Scan for the cell matching the given text and deliver its (X, Y) coordinate at center. 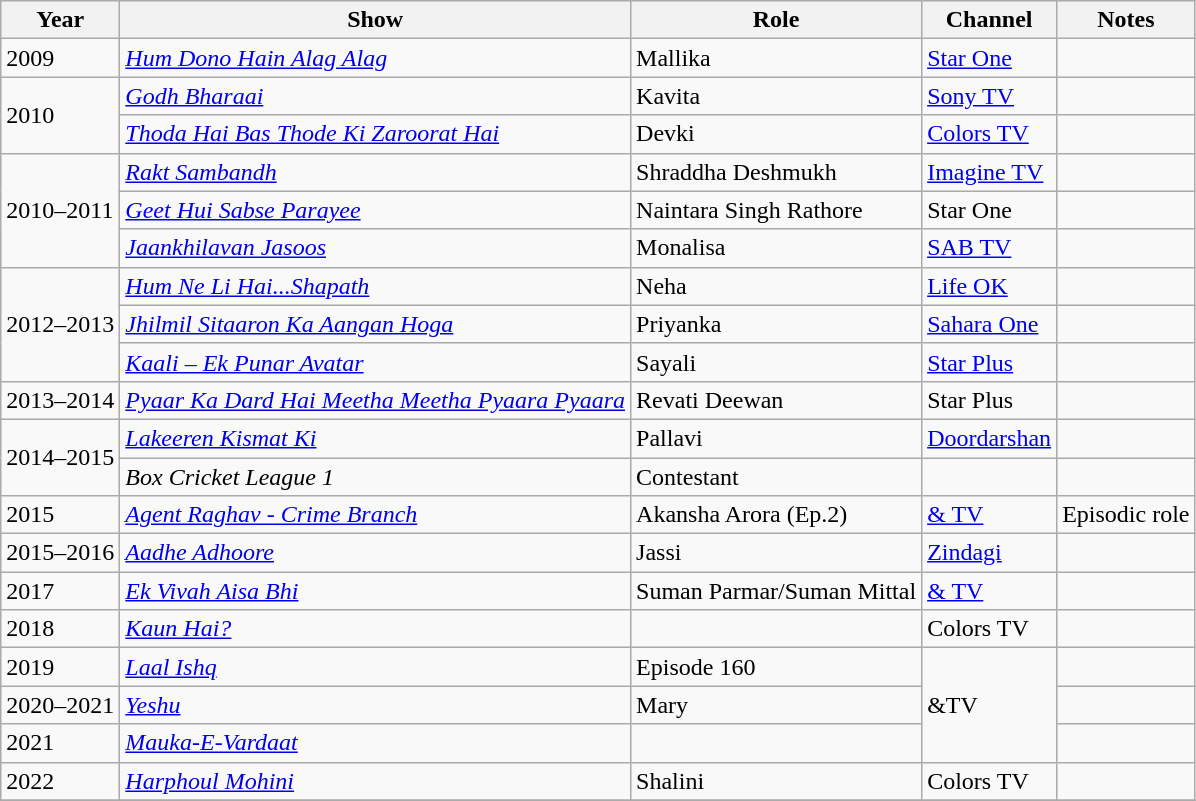
Shraddha Deshmukh (776, 172)
Akansha Arora (Ep.2) (776, 515)
Laal Ishq (376, 667)
Thoda Hai Bas Thode Ki Zaroorat Hai (376, 134)
Mary (776, 705)
2017 (60, 591)
Kaali – Ek Punar Avatar (376, 362)
Jhilmil Sitaaron Ka Aangan Hoga (376, 324)
Godh Bharaai (376, 96)
2010 (60, 115)
Sayali (776, 362)
Agent Raghav - Crime Branch (376, 515)
Contestant (776, 477)
2009 (60, 58)
Lakeeren Kismat Ki (376, 438)
Pyaar Ka Dard Hai Meetha Meetha Pyaara Pyaara (376, 400)
Kaun Hai? (376, 629)
Mallika (776, 58)
2018 (60, 629)
Harphoul Mohini (376, 781)
Hum Ne Li Hai...Shapath (376, 286)
SAB TV (990, 248)
2015 (60, 515)
Channel (990, 20)
Role (776, 20)
2021 (60, 743)
Naintara Singh Rathore (776, 210)
Box Cricket League 1 (376, 477)
Yeshu (376, 705)
Devki (776, 134)
2010–2011 (60, 210)
Ek Vivah Aisa Bhi (376, 591)
Jaankhilavan Jasoos (376, 248)
Shalini (776, 781)
Notes (1126, 20)
Episode 160 (776, 667)
Show (376, 20)
Kavita (776, 96)
Revati Deewan (776, 400)
Monalisa (776, 248)
Hum Dono Hain Alag Alag (376, 58)
Geet Hui Sabse Parayee (376, 210)
2019 (60, 667)
Zindagi (990, 553)
Rakt Sambandh (376, 172)
2022 (60, 781)
Mauka-E-Vardaat (376, 743)
Pallavi (776, 438)
2014–2015 (60, 457)
Life OK (990, 286)
Priyanka (776, 324)
Aadhe Adhoore (376, 553)
Sony TV (990, 96)
Suman Parmar/Suman Mittal (776, 591)
Sahara One (990, 324)
2013–2014 (60, 400)
Imagine TV (990, 172)
Year (60, 20)
Doordarshan (990, 438)
Jassi (776, 553)
Neha (776, 286)
&TV (990, 705)
2015–2016 (60, 553)
2020–2021 (60, 705)
2012–2013 (60, 324)
Episodic role (1126, 515)
